Scan for the cell matching the given text and deliver its [X, Y] coordinate at center. 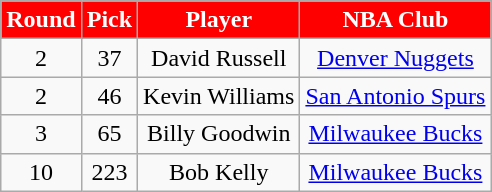
Denver Nuggets [396, 58]
Kevin Williams [219, 96]
Pick [109, 20]
46 [109, 96]
10 [41, 172]
3 [41, 134]
Billy Goodwin [219, 134]
223 [109, 172]
37 [109, 58]
Round [41, 20]
65 [109, 134]
David Russell [219, 58]
NBA Club [396, 20]
Player [219, 20]
San Antonio Spurs [396, 96]
Bob Kelly [219, 172]
